Pinpoint the cell where the given text exists, returning its (x, y) midpoint coordinate. 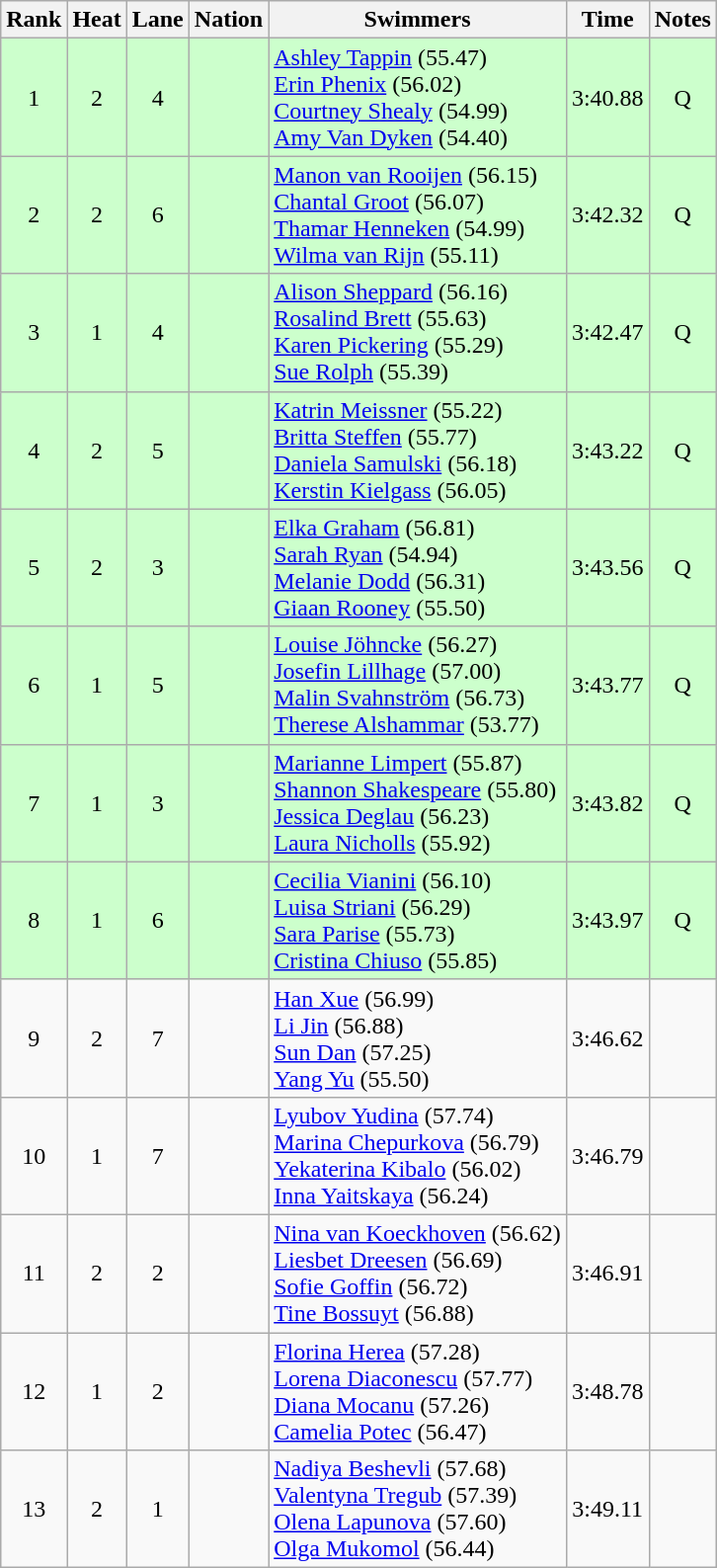
3:43.22 (607, 451)
13 (34, 1510)
Notes (682, 20)
Nina van Koeckhoven (56.62)Liesbet Dreesen (56.69)Sofie Goffin (56.72)Tine Bossuyt (56.88) (418, 1273)
3:46.79 (607, 1156)
Han Xue (56.99)Li Jin (56.88)Sun Dan (57.25)Yang Yu (55.50) (418, 1037)
Ashley Tappin (55.47)Erin Phenix (56.02)Courtney Shealy (54.99)Amy Van Dyken (54.40) (418, 97)
Manon van Rooijen (56.15)Chantal Groot (56.07)Thamar Henneken (54.99)Wilma van Rijn (55.11) (418, 215)
3:46.62 (607, 1037)
9 (34, 1037)
Florina Herea (57.28)Lorena Diaconescu (57.77)Diana Mocanu (57.26)Camelia Potec (56.47) (418, 1391)
3:43.56 (607, 567)
3:43.77 (607, 686)
Nation (228, 20)
Nadiya Beshevli (57.68)Valentyna Tregub (57.39)Olena Lapunova (57.60)Olga Mukomol (56.44) (418, 1510)
11 (34, 1273)
Elka Graham (56.81)Sarah Ryan (54.94)Melanie Dodd (56.31)Giaan Rooney (55.50) (418, 567)
3:43.82 (607, 802)
3:49.11 (607, 1510)
12 (34, 1391)
Lyubov Yudina (57.74)Marina Chepurkova (56.79)Yekaterina Kibalo (56.02)Inna Yaitskaya (56.24) (418, 1156)
Rank (34, 20)
3:42.32 (607, 215)
Swimmers (418, 20)
3:48.78 (607, 1391)
8 (34, 921)
3:40.88 (607, 97)
3:43.97 (607, 921)
10 (34, 1156)
Time (607, 20)
3:42.47 (607, 332)
Heat (97, 20)
Marianne Limpert (55.87)Shannon Shakespeare (55.80)Jessica Deglau (56.23)Laura Nicholls (55.92) (418, 802)
3:46.91 (607, 1273)
Alison Sheppard (56.16)Rosalind Brett (55.63)Karen Pickering (55.29)Sue Rolph (55.39) (418, 332)
Lane (158, 20)
Louise Jöhncke (56.27)Josefin Lillhage (57.00)Malin Svahnström (56.73)Therese Alshammar (53.77) (418, 686)
Cecilia Vianini (56.10)Luisa Striani (56.29)Sara Parise (55.73)Cristina Chiuso (55.85) (418, 921)
Katrin Meissner (55.22)Britta Steffen (55.77)Daniela Samulski (56.18)Kerstin Kielgass (56.05) (418, 451)
